Identify which cell holds the provided text, then report its [X, Y] central coordinate. 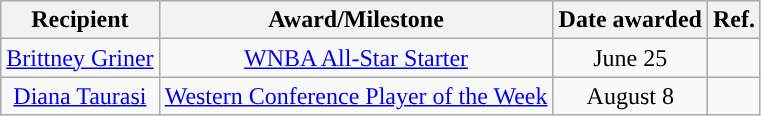
August 8 [630, 96]
Brittney Griner [80, 58]
Western Conference Player of the Week [356, 96]
WNBA All-Star Starter [356, 58]
June 25 [630, 58]
Diana Taurasi [80, 96]
Recipient [80, 20]
Ref. [734, 20]
Award/Milestone [356, 20]
Date awarded [630, 20]
